From the cell containing the given text, extract its center point as (X, Y) coordinate. 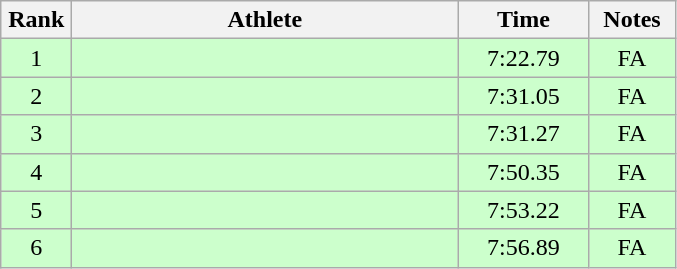
7:56.89 (524, 248)
7:31.27 (524, 134)
3 (36, 134)
Rank (36, 20)
7:31.05 (524, 96)
4 (36, 172)
6 (36, 248)
7:53.22 (524, 210)
7:50.35 (524, 172)
7:22.79 (524, 58)
5 (36, 210)
2 (36, 96)
1 (36, 58)
Athlete (265, 20)
Time (524, 20)
Notes (632, 20)
